Provide the [x, y] coordinate of the cell's center where the given text is located.  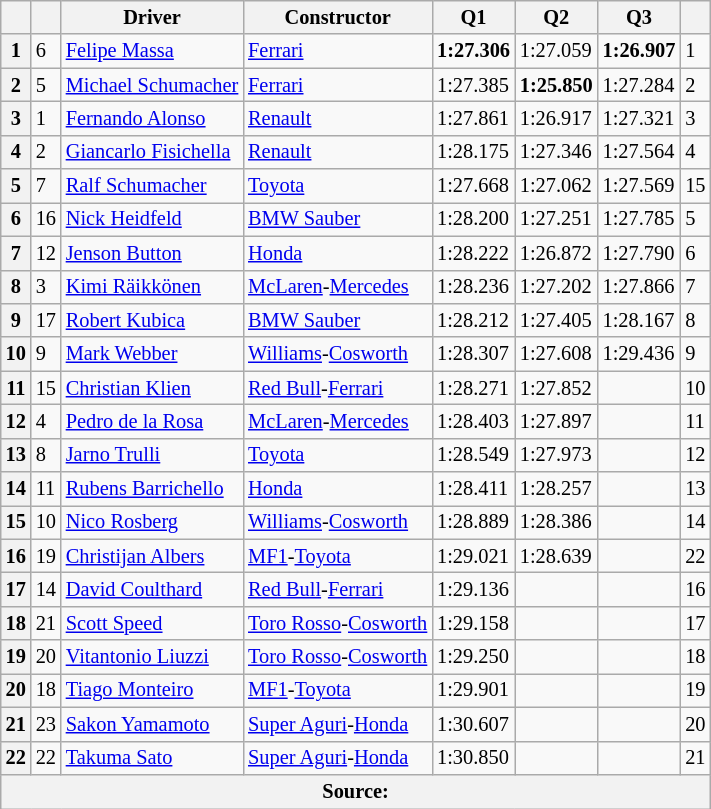
1:28.307 [474, 354]
1:28.639 [556, 556]
Jarno Trulli [152, 455]
Driver [152, 17]
Nico Rosberg [152, 522]
1:29.021 [474, 556]
1:27.866 [640, 287]
Jenson Button [152, 253]
1:26.907 [640, 51]
1:27.202 [556, 287]
Michael Schumacher [152, 85]
Q2 [556, 17]
1:27.059 [556, 51]
1:25.850 [556, 85]
1:27.852 [556, 388]
1:28.236 [474, 287]
1:29.250 [474, 657]
1:29.136 [474, 589]
1:30.607 [474, 724]
Tiago Monteiro [152, 690]
Constructor [338, 17]
1:27.251 [556, 219]
1:27.405 [556, 320]
1:27.608 [556, 354]
1:28.257 [556, 489]
Fernando Alonso [152, 118]
Q1 [474, 17]
1:28.200 [474, 219]
Takuma Sato [152, 758]
23 [46, 724]
1:26.917 [556, 118]
Nick Heidfeld [152, 219]
Scott Speed [152, 623]
Ralf Schumacher [152, 186]
1:27.385 [474, 85]
Source: [356, 791]
1:28.212 [474, 320]
1:27.306 [474, 51]
1:27.062 [556, 186]
1:27.790 [640, 253]
1:29.158 [474, 623]
Christijan Albers [152, 556]
1:27.284 [640, 85]
1:27.668 [474, 186]
1:27.973 [556, 455]
Felipe Massa [152, 51]
Rubens Barrichello [152, 489]
1:28.175 [474, 152]
1:27.569 [640, 186]
1:28.386 [556, 522]
Vitantonio Liuzzi [152, 657]
1:27.785 [640, 219]
1:28.403 [474, 421]
1:28.889 [474, 522]
1:28.167 [640, 320]
Q3 [640, 17]
1:27.897 [556, 421]
David Coulthard [152, 589]
1:28.411 [474, 489]
1:29.901 [474, 690]
1:27.861 [474, 118]
1:30.850 [474, 758]
1:27.564 [640, 152]
1:28.222 [474, 253]
Sakon Yamamoto [152, 724]
1:26.872 [556, 253]
1:28.271 [474, 388]
1:27.346 [556, 152]
Pedro de la Rosa [152, 421]
Robert Kubica [152, 320]
Kimi Räikkönen [152, 287]
Mark Webber [152, 354]
Christian Klien [152, 388]
1:28.549 [474, 455]
1:29.436 [640, 354]
1:27.321 [640, 118]
Giancarlo Fisichella [152, 152]
